Extract the (X, Y) coordinate from the center of the cell holding the provided text.  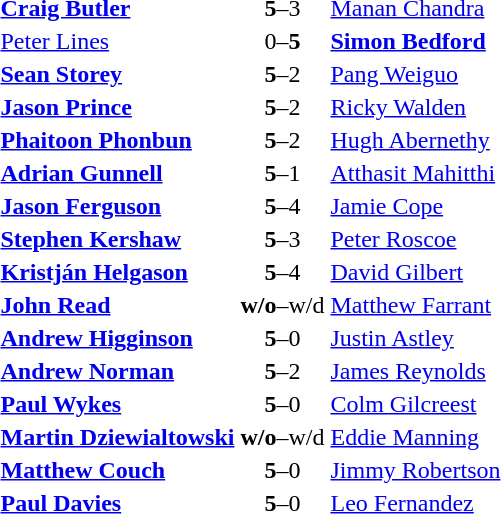
0–5 (282, 41)
5–1 (282, 173)
5–3 (282, 239)
